Extract the (x, y) coordinate from the center of the cell holding the provided text.  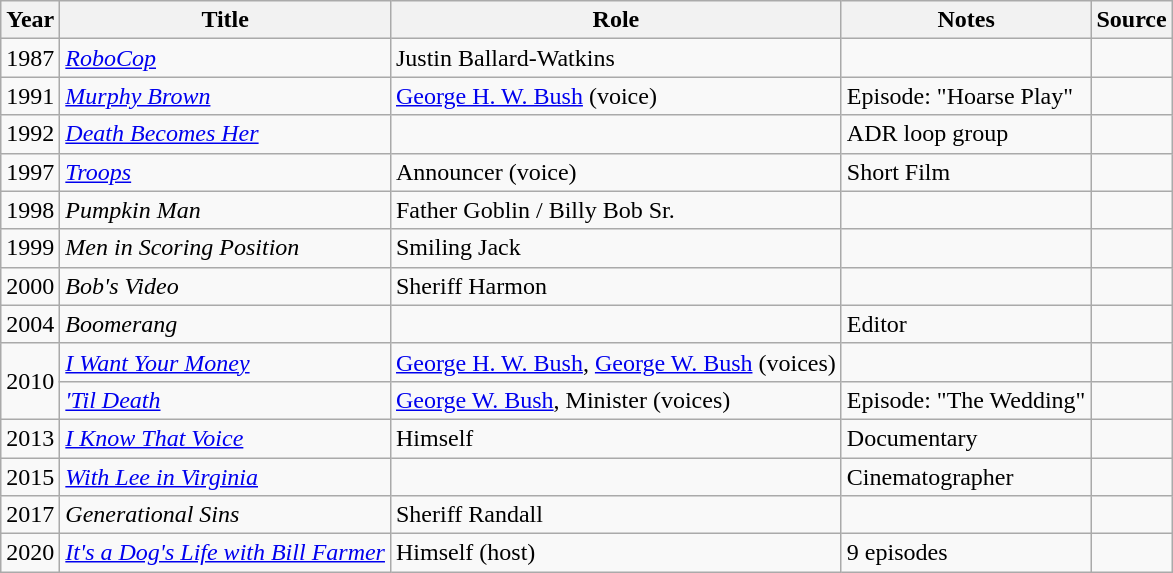
RoboCop (226, 58)
Title (226, 20)
2000 (30, 286)
Generational Sins (226, 515)
Men in Scoring Position (226, 248)
Pumpkin Man (226, 210)
Role (616, 20)
1997 (30, 172)
George H. W. Bush (voice) (616, 96)
It's a Dog's Life with Bill Farmer (226, 553)
2013 (30, 438)
Editor (966, 324)
I Know That Voice (226, 438)
1992 (30, 134)
2015 (30, 477)
Short Film (966, 172)
1998 (30, 210)
Father Goblin / Billy Bob Sr. (616, 210)
Justin Ballard-Watkins (616, 58)
ADR loop group (966, 134)
Himself (host) (616, 553)
Documentary (966, 438)
Year (30, 20)
Murphy Brown (226, 96)
Boomerang (226, 324)
1987 (30, 58)
Announcer (voice) (616, 172)
2020 (30, 553)
George W. Bush, Minister (voices) (616, 400)
Bob's Video (226, 286)
With Lee in Virginia (226, 477)
Sheriff Randall (616, 515)
Source (1132, 20)
Death Becomes Her (226, 134)
2004 (30, 324)
2010 (30, 381)
Cinematographer (966, 477)
Episode: "The Wedding" (966, 400)
1999 (30, 248)
Notes (966, 20)
1991 (30, 96)
I Want Your Money (226, 362)
Himself (616, 438)
Smiling Jack (616, 248)
George H. W. Bush, George W. Bush (voices) (616, 362)
Episode: "Hoarse Play" (966, 96)
Troops (226, 172)
9 episodes (966, 553)
2017 (30, 515)
Sheriff Harmon (616, 286)
'Til Death (226, 400)
